Pinpoint the cell where the given text exists, returning its [x, y] midpoint coordinate. 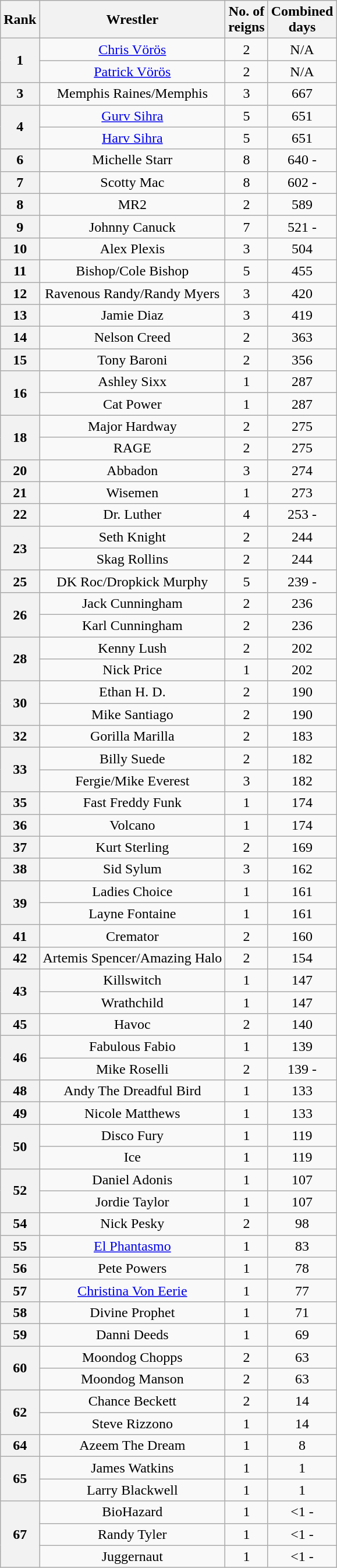
Moondog Manson [133, 1379]
Nick Price [133, 670]
602 - [302, 182]
RAGE [133, 448]
Layne Fontaine [133, 914]
98 [302, 1224]
Memphis Raines/Memphis [133, 94]
Fergie/Mike Everest [133, 781]
Wisemen [133, 493]
6 [20, 160]
Ethan H. D. [133, 692]
Fabulous Fabio [133, 1047]
22 [20, 515]
160 [302, 936]
71 [302, 1312]
Wrathchild [133, 1002]
Kenny Lush [133, 648]
38 [20, 869]
Volcano [133, 825]
Major Hardway [133, 426]
239 - [302, 581]
Harv Sihra [133, 138]
139 [302, 1047]
50 [20, 1146]
DK Roc/Dropkick Murphy [133, 581]
48 [20, 1091]
11 [20, 271]
273 [302, 493]
Moondog Chopps [133, 1357]
BioHazard [133, 1512]
Abbadon [133, 470]
45 [20, 1025]
28 [20, 659]
30 [20, 703]
455 [302, 271]
Ladies Choice [133, 891]
Patrick Vörös [133, 72]
67 [20, 1534]
33 [20, 770]
55 [20, 1246]
Jordie Taylor [133, 1202]
62 [20, 1413]
Nelson Creed [133, 338]
15 [20, 360]
No. ofreigns [247, 20]
Cremator [133, 936]
Johnny Canuck [133, 226]
140 [302, 1025]
521 - [302, 226]
46 [20, 1058]
589 [302, 204]
52 [20, 1191]
154 [302, 958]
640 - [302, 160]
Danni Deeds [133, 1335]
Cat Power [133, 404]
Ice [133, 1158]
36 [20, 825]
32 [20, 737]
Jack Cunningham [133, 603]
419 [302, 316]
Kurt Sterling [133, 847]
Killswitch [133, 980]
274 [302, 470]
Billy Suede [133, 759]
60 [20, 1368]
Havoc [133, 1025]
Sid Sylum [133, 869]
59 [20, 1335]
James Watkins [133, 1468]
20 [20, 470]
Mike Santiago [133, 714]
Ravenous Randy/Randy Myers [133, 293]
Nicole Matthews [133, 1113]
64 [20, 1446]
37 [20, 847]
77 [302, 1290]
Pete Powers [133, 1268]
69 [302, 1335]
16 [20, 393]
Wrestler [133, 20]
13 [20, 316]
504 [302, 249]
21 [20, 493]
25 [20, 581]
Disco Fury [133, 1135]
49 [20, 1113]
54 [20, 1224]
10 [20, 249]
253 - [302, 515]
420 [302, 293]
Michelle Starr [133, 160]
Juggernaut [133, 1556]
Combineddays [302, 20]
18 [20, 437]
Scotty Mac [133, 182]
Skag Rollins [133, 559]
83 [302, 1246]
78 [302, 1268]
Steve Rizzono [133, 1424]
Tony Baroni [133, 360]
Rank [20, 20]
El Phantasmo [133, 1246]
Divine Prophet [133, 1312]
12 [20, 293]
Karl Cunningham [133, 625]
Andy The Dreadful Bird [133, 1091]
Larry Blackwell [133, 1490]
Ashley Sixx [133, 382]
42 [20, 958]
23 [20, 548]
Fast Freddy Funk [133, 803]
Nick Pesky [133, 1224]
43 [20, 991]
39 [20, 902]
Chance Beckett [133, 1401]
Gorilla Marilla [133, 737]
Jamie Diaz [133, 316]
363 [302, 338]
Daniel Adonis [133, 1180]
41 [20, 936]
Dr. Luther [133, 515]
Gurv Sihra [133, 116]
Artemis Spencer/Amazing Halo [133, 958]
Alex Plexis [133, 249]
Christina Von Eerie [133, 1290]
9 [20, 226]
35 [20, 803]
MR2 [133, 204]
Seth Knight [133, 537]
Chris Vörös [133, 49]
65 [20, 1479]
162 [302, 869]
356 [302, 360]
58 [20, 1312]
667 [302, 94]
57 [20, 1290]
Randy Tyler [133, 1534]
183 [302, 737]
Mike Roselli [133, 1069]
Bishop/Cole Bishop [133, 271]
56 [20, 1268]
Azeem The Dream [133, 1446]
169 [302, 847]
139 - [302, 1069]
26 [20, 614]
